Scan for the cell matching the given text and deliver its (X, Y) coordinate at center. 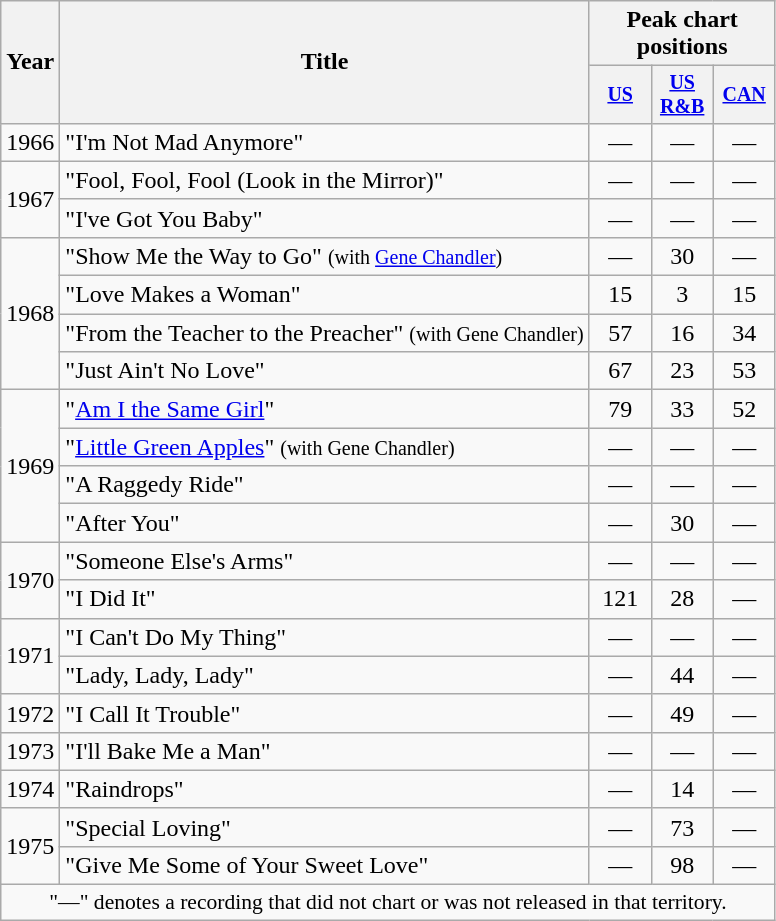
23 (682, 371)
1974 (30, 789)
"Give Me Some of Your Sweet Love" (324, 865)
"Love Makes a Woman" (324, 295)
"Raindrops" (324, 789)
57 (620, 333)
"—" denotes a recording that did not chart or was not released in that territory. (388, 903)
67 (620, 371)
14 (682, 789)
"I Call It Trouble" (324, 713)
"From the Teacher to the Preacher" (with Gene Chandler) (324, 333)
1968 (30, 313)
"Someone Else's Arms" (324, 561)
44 (682, 675)
53 (744, 371)
USR&B (682, 94)
121 (620, 599)
"Just Ain't No Love" (324, 371)
"After You" (324, 523)
"Am I the Same Girl" (324, 409)
"I Did It" (324, 599)
"I've Got You Baby" (324, 218)
"Show Me the Way to Go" (with Gene Chandler) (324, 256)
73 (682, 827)
"I'm Not Mad Anymore" (324, 142)
1966 (30, 142)
3 (682, 295)
1973 (30, 751)
"I Can't Do My Thing" (324, 637)
Year (30, 62)
Title (324, 62)
"Little Green Apples" (with Gene Chandler) (324, 447)
US (620, 94)
98 (682, 865)
49 (682, 713)
1972 (30, 713)
1967 (30, 199)
"Special Loving" (324, 827)
1970 (30, 580)
16 (682, 333)
CAN (744, 94)
34 (744, 333)
28 (682, 599)
79 (620, 409)
Peak chart positions (682, 34)
1971 (30, 656)
"I'll Bake Me a Man" (324, 751)
"Fool, Fool, Fool (Look in the Mirror)" (324, 180)
33 (682, 409)
1969 (30, 466)
1975 (30, 846)
52 (744, 409)
"A Raggedy Ride" (324, 485)
"Lady, Lady, Lady" (324, 675)
